Capture the cell that displays the provided text and extract its [x, y] central coordinate. 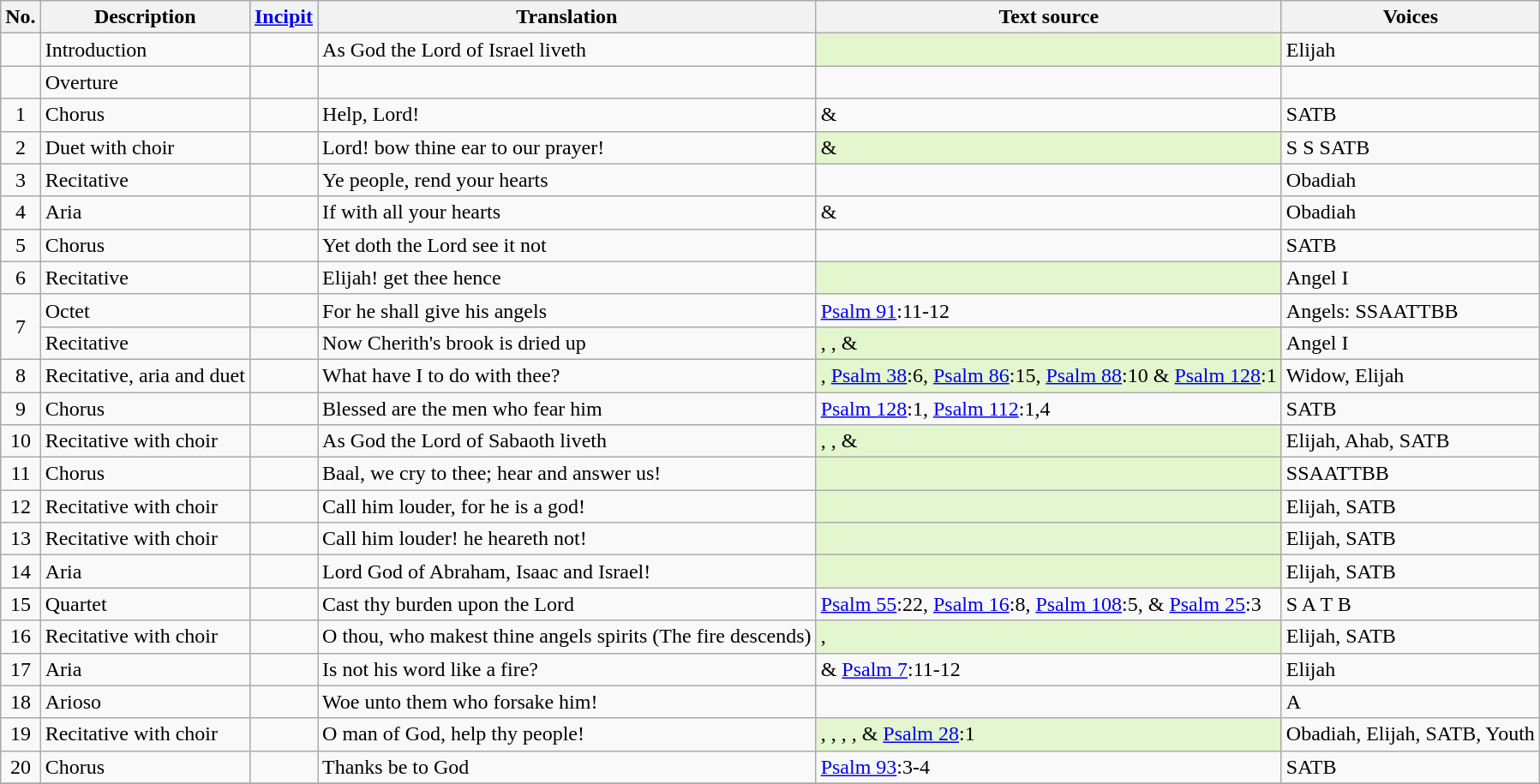
10 [21, 441]
Incipit [283, 17]
What have I to do with thee? [567, 375]
12 [21, 506]
Widow, Elijah [1411, 375]
13 [21, 539]
4 [21, 212]
As God the Lord of Israel liveth [567, 50]
11 [21, 474]
Blessed are the men who fear him [567, 409]
Elijah! get thee hence [567, 278]
7 [21, 326]
If with all your hearts [567, 212]
19 [21, 734]
Woe unto them who forsake him! [567, 702]
Lord! bow thine ear to our prayer! [567, 147]
Overture [145, 82]
Baal, we cry to thee; hear and answer us! [567, 474]
Ye people, rend your hearts [567, 180]
5 [21, 245]
Angels: SSAATTBB [1411, 310]
& Psalm 7:11-12 [1049, 669]
S S SATB [1411, 147]
Quartet [145, 604]
Duet with choir [145, 147]
Description [145, 17]
, , , , & Psalm 28:1 [1049, 734]
Psalm 93:3-4 [1049, 767]
Thanks be to God [567, 767]
Octet [145, 310]
SSAATTBB [1411, 474]
3 [21, 180]
O man of God, help thy people! [567, 734]
For he shall give his angels [567, 310]
Lord God of Abraham, Isaac and Israel! [567, 572]
Call him louder, for he is a god! [567, 506]
15 [21, 604]
No. [21, 17]
6 [21, 278]
20 [21, 767]
Translation [567, 17]
Arioso [145, 702]
Elijah, Ahab, SATB [1411, 441]
2 [21, 147]
1 [21, 115]
18 [21, 702]
Psalm 128:1, Psalm 112:1,4 [1049, 409]
Voices [1411, 17]
9 [21, 409]
Now Cherith's brook is dried up [567, 343]
Psalm 55:22, Psalm 16:8, Psalm 108:5, & Psalm 25:3 [1049, 604]
, Psalm 38:6, Psalm 86:15, Psalm 88:10 & Psalm 128:1 [1049, 375]
14 [21, 572]
Call him louder! he heareth not! [567, 539]
8 [21, 375]
17 [21, 669]
A [1411, 702]
Introduction [145, 50]
16 [21, 637]
Obadiah, Elijah, SATB, Youth [1411, 734]
Yet doth the Lord see it not [567, 245]
As God the Lord of Sabaoth liveth [567, 441]
Psalm 91:11-12 [1049, 310]
, [1049, 637]
Help, Lord! [567, 115]
Text source [1049, 17]
Is not his word like a fire? [567, 669]
Recitative, aria and duet [145, 375]
S A T B [1411, 604]
Cast thy burden upon the Lord [567, 604]
O thou, who makest thine angels spirits (The fire descends) [567, 637]
